Provide the [x, y] coordinate of the cell's center where the given text is located.  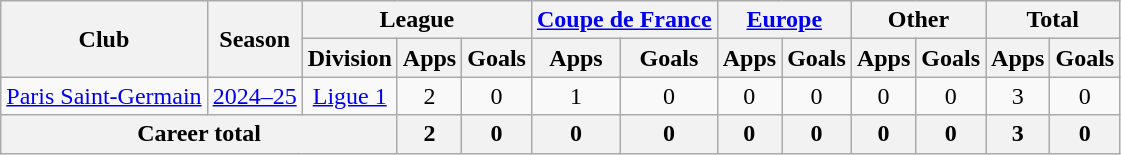
Ligue 1 [350, 96]
Career total [200, 134]
Club [104, 39]
League [416, 20]
1 [576, 96]
Season [254, 39]
Europe [784, 20]
Paris Saint-Germain [104, 96]
2024–25 [254, 96]
Other [918, 20]
Total [1053, 20]
Coupe de France [624, 20]
Division [350, 58]
